Return the [x, y] coordinate for the center point of the cell that contains the specified text.  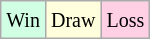
Draw [72, 20]
Loss [126, 20]
Win [24, 20]
